Output the [X, Y] coordinate of the center of the cell containing the given text.  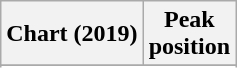
Peakposition [189, 34]
Chart (2019) [72, 34]
